Scan for the cell matching the given text and deliver its [x, y] coordinate at center. 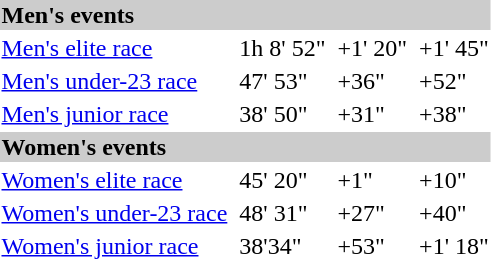
Men's elite race [114, 48]
47' 53" [282, 81]
+1" [372, 180]
Women's events [245, 147]
Women's elite race [114, 180]
Women's under-23 race [114, 213]
Men's events [245, 15]
+27" [372, 213]
48' 31" [282, 213]
Men's junior race [114, 114]
+38" [454, 114]
+52" [454, 81]
1h 8' 52" [282, 48]
+31" [372, 114]
Men's under-23 race [114, 81]
+36" [372, 81]
+1' 20" [372, 48]
+1' 45" [454, 48]
+10" [454, 180]
45' 20" [282, 180]
+40" [454, 213]
38' 50" [282, 114]
